For the text-containing cell, return its midpoint in [x, y] coordinate format. 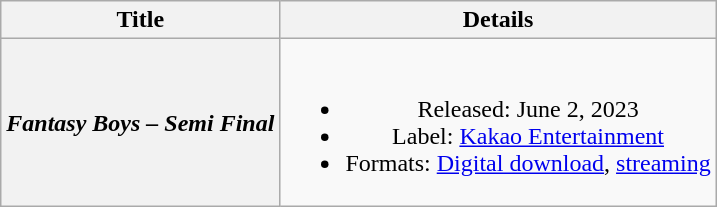
Title [140, 20]
Details [498, 20]
Fantasy Boys – Semi Final [140, 122]
Released: June 2, 2023Label: Kakao EntertainmentFormats: Digital download, streaming [498, 122]
